Detect which cell encompasses the target text, then output its (X, Y) center coordinate. 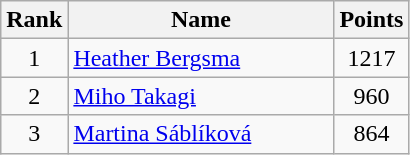
Martina Sáblíková (201, 134)
1217 (372, 58)
Points (372, 20)
3 (34, 134)
1 (34, 58)
Miho Takagi (201, 96)
960 (372, 96)
Heather Bergsma (201, 58)
Name (201, 20)
864 (372, 134)
2 (34, 96)
Rank (34, 20)
